Return the [X, Y] coordinate for the center point of the cell that contains the specified text.  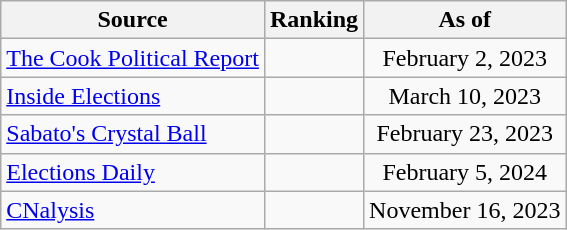
March 10, 2023 [465, 96]
February 23, 2023 [465, 134]
February 5, 2024 [465, 172]
CNalysis [133, 210]
Sabato's Crystal Ball [133, 134]
Source [133, 20]
Inside Elections [133, 96]
As of [465, 20]
Elections Daily [133, 172]
February 2, 2023 [465, 58]
The Cook Political Report [133, 58]
Ranking [314, 20]
November 16, 2023 [465, 210]
